Locate the cell with the specified text and output its (x, y) center coordinate. 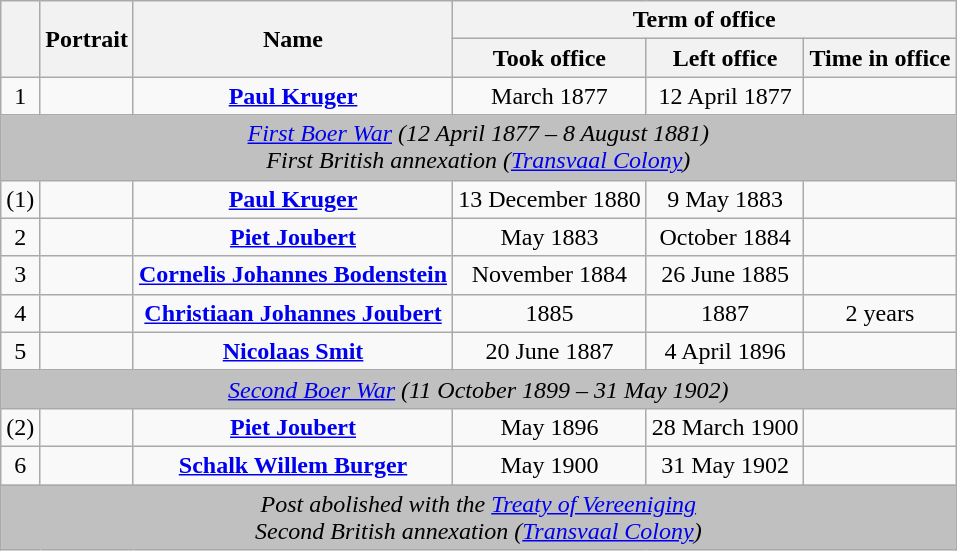
(2) (20, 427)
May 1896 (550, 427)
November 1884 (550, 275)
First Boer War (12 April 1877 – 8 August 1881)First British annexation (Transvaal Colony) (478, 148)
Schalk Willem Burger (292, 465)
20 June 1887 (550, 351)
12 April 1877 (725, 96)
9 May 1883 (725, 199)
Left office (725, 58)
Christiaan Johannes Joubert (292, 313)
Cornelis Johannes Bodenstein (292, 275)
Post abolished with the Treaty of VereenigingSecond British annexation (Transvaal Colony) (478, 516)
26 June 1885 (725, 275)
Name (292, 39)
Second Boer War (11 October 1899 – 31 May 1902) (478, 389)
3 (20, 275)
31 May 1902 (725, 465)
Time in office (880, 58)
2 years (880, 313)
28 March 1900 (725, 427)
1 (20, 96)
Portrait (87, 39)
4 April 1896 (725, 351)
Took office (550, 58)
May 1900 (550, 465)
1887 (725, 313)
Term of office (704, 20)
1885 (550, 313)
2 (20, 237)
(1) (20, 199)
Nicolaas Smit (292, 351)
13 December 1880 (550, 199)
5 (20, 351)
March 1877 (550, 96)
4 (20, 313)
October 1884 (725, 237)
6 (20, 465)
May 1883 (550, 237)
